Extract the (x, y) coordinate from the center of the cell holding the provided text.  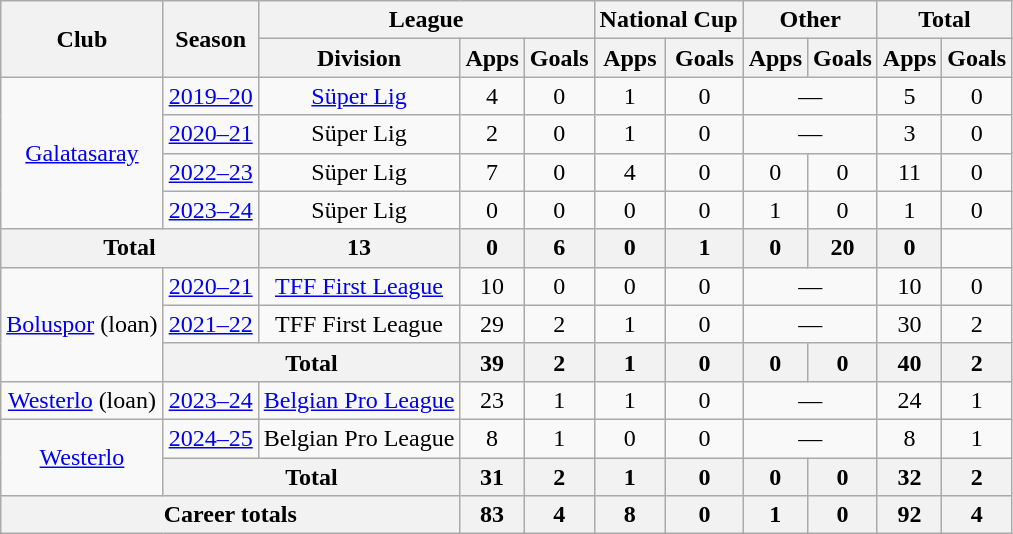
29 (492, 324)
Division (359, 58)
23 (492, 400)
Galatasaray (82, 153)
Other (810, 20)
32 (909, 477)
League (426, 20)
13 (359, 248)
3 (909, 134)
2022–23 (210, 172)
2021–22 (210, 324)
Career totals (230, 515)
20 (843, 248)
Club (82, 39)
Westerlo (82, 457)
39 (492, 362)
2019–20 (210, 96)
5 (909, 96)
30 (909, 324)
92 (909, 515)
Westerlo (loan) (82, 400)
40 (909, 362)
6 (559, 248)
83 (492, 515)
24 (909, 400)
Season (210, 39)
2024–25 (210, 438)
7 (492, 172)
Boluspor (loan) (82, 324)
11 (909, 172)
National Cup (668, 20)
31 (492, 477)
